Return [X, Y] of the center of cell containing provided text 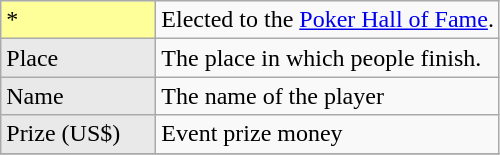
Elected to the Poker Hall of Fame. [328, 20]
* [78, 20]
The name of the player [328, 96]
Prize (US$) [78, 134]
Name [78, 96]
Event prize money [328, 134]
Place [78, 58]
The place in which people finish. [328, 58]
